Determine the (x, y) coordinate at the center of the cell enclosing the given text.  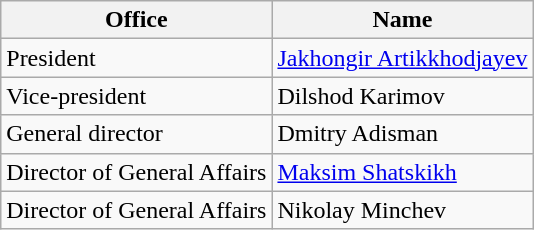
Office (136, 20)
Jakhongir Artikkhodjayev (402, 58)
President (136, 58)
Dmitry Adisman (402, 134)
Dilshod Karimov (402, 96)
Nikolay Minchev (402, 210)
Vice-president (136, 96)
General director (136, 134)
Name (402, 20)
Maksim Shatskikh (402, 172)
